Scan for the cell matching the given text and deliver its (X, Y) coordinate at center. 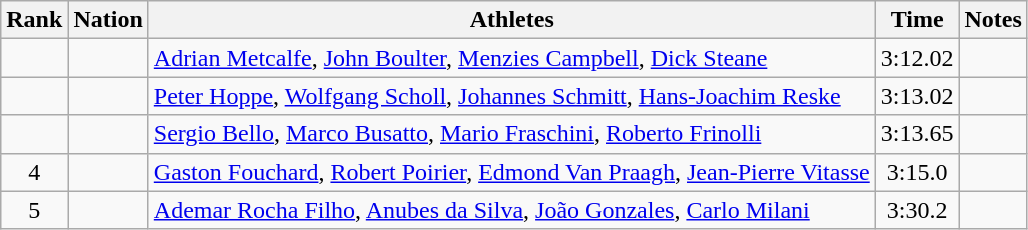
Athletes (512, 20)
Sergio Bello, Marco Busatto, Mario Fraschini, Roberto Frinolli (512, 134)
3:13.02 (917, 96)
3:13.65 (917, 134)
3:15.0 (917, 172)
4 (34, 172)
Notes (993, 20)
Peter Hoppe, Wolfgang Scholl, Johannes Schmitt, Hans-Joachim Reske (512, 96)
Rank (34, 20)
Nation (108, 20)
3:30.2 (917, 210)
Adrian Metcalfe, John Boulter, Menzies Campbell, Dick Steane (512, 58)
3:12.02 (917, 58)
Gaston Fouchard, Robert Poirier, Edmond Van Praagh, Jean-Pierre Vitasse (512, 172)
Ademar Rocha Filho, Anubes da Silva, João Gonzales, Carlo Milani (512, 210)
Time (917, 20)
5 (34, 210)
